Search for the cell housing the specified text and yield its (X, Y) center coordinate. 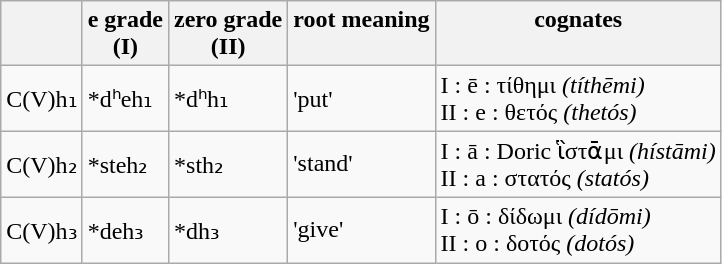
'stand' (362, 164)
I : ō : δίδωμι (dídōmi)II : o : δοτός (dotós) (578, 230)
'give' (362, 230)
*sth₂ (228, 164)
C(V)h₂ (42, 164)
I : ā : Doric ἳστᾱμι (hístāmi)II : a : στατός (statós) (578, 164)
*dʰeh₁ (125, 98)
cognates (578, 34)
*deh₃ (125, 230)
C(V)h₁ (42, 98)
C(V)h₃ (42, 230)
root meaning (362, 34)
e grade (I) (125, 34)
I : ē : τίθημι (títhēmi)II : e : θετός (thetós) (578, 98)
'put' (362, 98)
zero grade (II) (228, 34)
*dʰh₁ (228, 98)
*steh₂ (125, 164)
*dh₃ (228, 230)
